Detect which cell encompasses the target text, then output its [x, y] center coordinate. 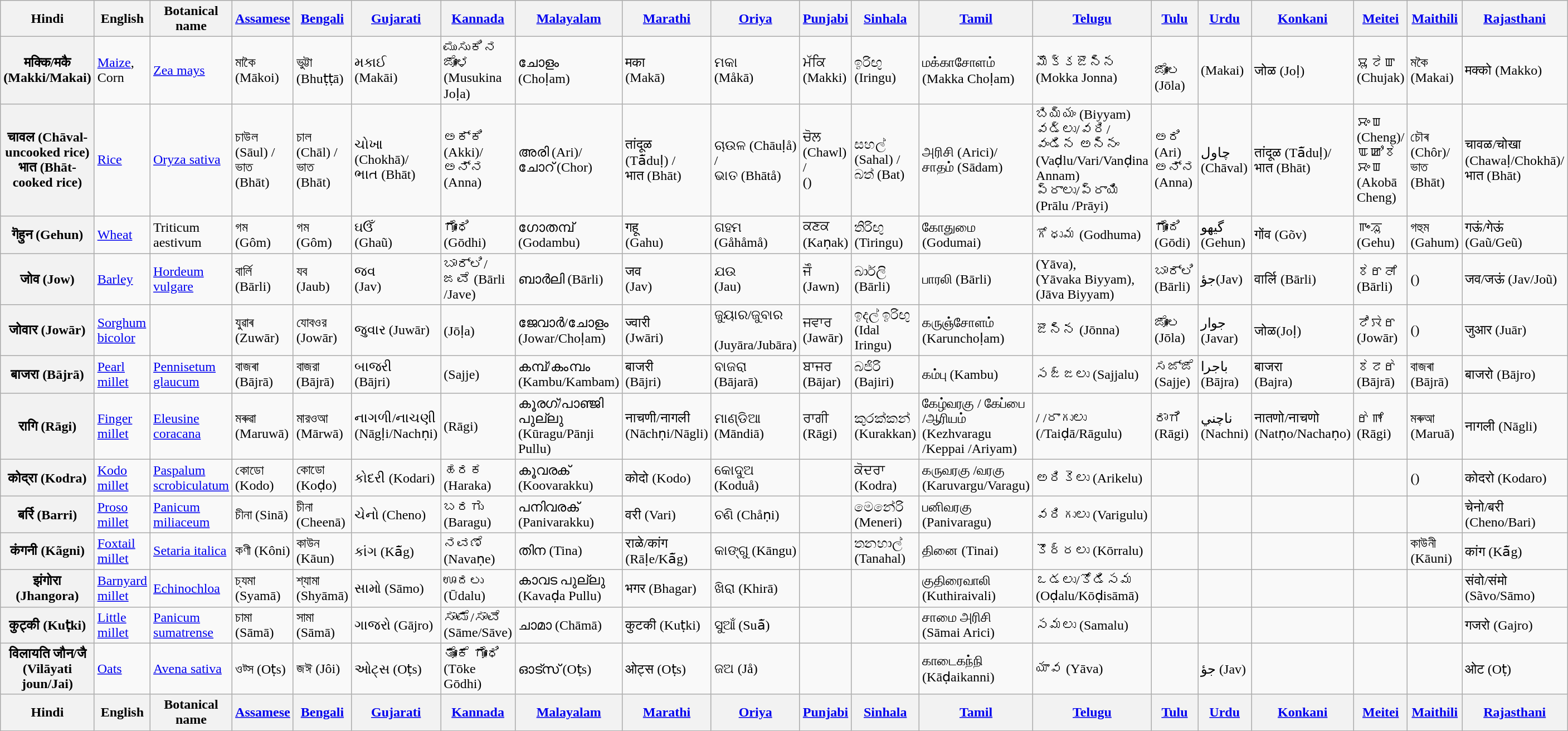
ಮುಸುಕಿನ ಜೋಳ(Musukina Joḷa) [478, 70]
ചോളം (Choḷam) [568, 70]
അരി (Ari)/ ചോറ് (Chor) [568, 160]
ओट (Oṭ) [1515, 669]
கேழ்வரகு / கேப்பை /ஆரியம் (Kezhvaragu /Keppai /Ariyam) [976, 426]
ನವಣೆ (Navaṇe) [478, 552]
କୋଦୁଅ (Koduå) [756, 478]
কোডো (Kodo) [263, 478]
যোবওর (Jowār) [322, 330]
Hordeum vulgare [192, 279]
ওট্স (Oṭs) [263, 669]
جؤ(Jav) [1225, 279]
राळे/कांग (Rāḷe/Kā̃g) [666, 552]
ꯆꯦꯡ (Cheng)/ ꯑꯀꯪꯕꯥ ꯆꯦꯡ (Akobā Cheng) [1381, 160]
जव(Jav) [666, 279]
वरी (Vari) [666, 515]
যুৱাৰ(Zuwār) [263, 330]
பனிவரகு (Panivaragu) [976, 515]
ഗോതമ്പ് (Godambu) [568, 235]
ઘઉઁ (Ghaũ) [396, 235]
(Jōḷa) [478, 330]
तांदूळ (Tā̃duḷ)/ भात (Bhāt) [1303, 160]
ರಾಗಿ (Rāgi) [1175, 426]
Eleusine coracana [192, 426]
ମାଣ୍ଡିଆ(Māndiā) [756, 426]
মৰুৱা (Maruwā) [263, 426]
Finger millet [122, 426]
चावळ/चोखा (Chawaḷ/Chokhā)/ भात (Bhāt) [1515, 160]
मक्कि/मकै (Makki/Makai) [47, 70]
ಊದಲು (Ūdalu) [478, 588]
మొక్కజొన్న (Mokka Jonna) [1092, 70]
ꯆꯨꯖꯥꯛ (Chujak) [1381, 70]
কোডো (Koḍo) [322, 478]
ಅಕ್ಕಿ (Akki)/ ಅನ್ನ (Anna) [478, 160]
চীনা (Cheenā) [322, 515]
තනහාල් (Tanahal) [885, 552]
ఒడలు/కోడిసమ (Oḍalu/Kōḍisāmā) [1092, 588]
मका(Makā) [666, 70]
સામો (Sāmo) [396, 588]
ভুট্টা(Bhuṭṭā) [322, 70]
সামা (Sāmā) [322, 625]
ചാമാ (Chāmā) [568, 625]
ꯕꯥꯔꯂꯤ (Bārli) [1381, 279]
കമ്പ്/കംമ്പം (Kambu/Kambam) [568, 374]
(Rāgi) [478, 426]
बाजरा (Bājrā) [47, 374]
गऊं/गेऊं (Gaũ/Geũ) [1515, 235]
મકાઈ(Makāi) [396, 70]
தினை (Tinai) [976, 552]
ଖିରା (Khirā) [756, 588]
नागली (Nāgli) [1515, 426]
ਕਣਕ (Kaṇak) [826, 235]
තිරිඟු (Tiringu) [885, 235]
कोद्रा (Kodra) [47, 478]
கம்பு (Kambu) [976, 374]
Pearl millet [122, 374]
මෙනේරි (Meneri) [885, 515]
জঈ (Jôi) [322, 669]
ઓટ્સ (Oṭs) [396, 669]
બાજરી(Bājri) [396, 374]
वार्लि (Bārli) [1303, 279]
ચોખા (Chokhā)/ ભાત (Bhāt) [396, 160]
শ্যামা (Shyāmā) [322, 588]
കൂരഗ്/പാഞ്ജി പുല്ലു (Kūragu/Pānji Pullu) [568, 426]
ಬರಗು (Baragu) [478, 515]
କାଙ୍ଗୁ (Kāngu) [756, 552]
যব(Jaub) [322, 279]
జొన్న (Jōnna) [1092, 330]
Oats [122, 669]
Echinochloa [192, 588]
ਰਾਗੀ (Rāgi) [826, 426]
মৰুআ (Maruā) [1435, 426]
চীনা (Sinā) [263, 515]
जुआर (Juār) [1515, 330]
चेनो/बरी (Cheno/Bari) [1515, 515]
ಗೋದಿ (Gōdi) [1175, 235]
চাল (Chāl) / ভাত (Bhāt) [322, 160]
Little millet [122, 625]
ਬਾਜਰ (Bājar) [826, 374]
/ /రాగులు(/Taiḍā/Rāgulu) [1092, 426]
Panicum sumatrense [192, 625]
ଚଣି (Chåṇi) [756, 515]
ඉරිඟු (Iringu) [885, 70]
ഓട്സ് (Oṭs) [568, 669]
බාර්ලි (Bārli) [885, 279]
బియ్యం (Biyyam)వడ్లు/వరి/వండిన అన్నం (Vaḍlu/Vari/Vanḍina Annam)ప్రాలు/ప్రాయి (Prālu /Prāyi) [1092, 160]
जोव (Jow) [47, 279]
சாமை அரிசி (Sāmai Arici) [976, 625]
Wheat [122, 235]
कुटकी (Kuṭki) [666, 625]
संवो/संमो (Sãvo/Sāmo) [1515, 588]
भगर (Bhagar) [666, 588]
Pennisetum glaucum [192, 374]
Zea mays [192, 70]
බජිරි (Bajiri) [885, 374]
கோதுமை (Godumai) [976, 235]
සහල් (Sahal) / බත් (Bat) [885, 160]
ચેનો (Cheno) [396, 515]
(Makai) [1225, 70]
సమలు (Samalu) [1092, 625]
கருஞ்சோளம் (Karunchoḷam) [976, 330]
Proso millet [122, 515]
চাউল (Sāul) / ভাত (Bhāt) [263, 160]
जोळ (Joḷ) [1303, 70]
ओट्स (Oṭs) [666, 669]
जव/जऊं (Jav/Joũ) [1515, 279]
झंगोरा (Jhangora) [47, 588]
ମକା (Måkā) [756, 70]
જુવાર (Juwār) [396, 330]
गॆहुन (Gehun) [47, 235]
ज्वारी(Jwāri) [666, 330]
چاول(Chāval) [1225, 160]
चावल (Chāval-uncooked rice) भात (Bhāt-cooked rice) [47, 160]
ناچني(Nachni) [1225, 426]
ಸಜ್ಜೆ (Sajje) [1175, 374]
ಹರಕ (Haraka) [478, 478]
యావ (Yāva) [1092, 669]
అరికెలు (Arikelu) [1092, 478]
ଜଅ (Jå) [756, 669]
কাউন (Kāun) [322, 552]
തിന (Tina) [568, 552]
कोदरो (Kodaro) [1515, 478]
કોદરી (Kodari) [396, 478]
గోధుమ (Godhuma) [1092, 235]
குதிரைவாலி (Kuthiraivali) [976, 588]
மக்காசோளம் (Makka Choḷam) [976, 70]
চ্যমা (Syamā) [263, 588]
रागि (Rāgi) [47, 426]
गजरो (Gajro) [1515, 625]
মারওআ (Mārwā) [322, 426]
باجرا(Bājra) [1225, 374]
नातणो/नाचणो (Natṇo/Nachaṇo) [1303, 426]
कोदो (Kodo) [666, 478]
કાંગ (Kā̃g) [396, 552]
ꯖꯣꯋꯥꯔ (Jowār) [1381, 330]
ਮੱਕਿ(Makki) [826, 70]
ਕੋਦਰਾ (Kodra) [885, 478]
ಅರಿ (Ari) ಅನ್ನ (Anna) [1175, 160]
ജേവാർ/ചോളം (Jowar/Choḷam) [568, 330]
جوار(Javar) [1225, 330]
कांग (Kā̃g) [1515, 552]
جؤ (Jav) [1225, 669]
कंगनी (Kãgni) [47, 552]
ꯕꯥꯖꯔꯥ (Bājrā) [1381, 374]
গহুম (Gahum) [1435, 235]
बाजरा(Bajra) [1303, 374]
ಬಾರ್ಲಿ (Bārli) [1175, 279]
ತೋಕೆ ಗೋಧಿ (Tōke Gōdhi) [478, 669]
बाजरो (Bājro) [1515, 374]
ಬಾರ್ಲಿ/ಜವೆ (Bārli /Jave) [478, 279]
ବାଜରା(Bājarā) [756, 374]
ਜੋੰ (Jawn) [826, 279]
Barnyard millet [122, 588]
ꯔꯥꯒꯤ (Rāgi) [1381, 426]
ਚੋਲ (Chawl) / () [826, 160]
ಗೋಧಿ (Gōdhi) [478, 235]
பாரலி (Bārli) [976, 279]
ଗହମ(Gåhåmå) [756, 235]
காடைகந்நி (Kāḍaikanni) [976, 669]
तांदूळ(Tā̃duḷ) / भात (Bhāt) [666, 160]
പനിവരക് (Panivarakku) [568, 515]
মকৈ (Makai) [1435, 70]
వరిగులు (Varigulu) [1092, 515]
ଯଉ(Jau) [756, 279]
Oryza sativa [192, 160]
Barley [122, 279]
বাৰ্লি(Bārli) [263, 279]
அரிசி (Arici)/ சாதம் (Sādam) [976, 160]
কাউনী (Kāuni) [1435, 552]
ਜਵਾਰ (Jawār) [826, 330]
Avena sativa [192, 669]
Sorghum bicolor [122, 330]
Kodo millet [122, 478]
मक्को (Makko) [1515, 70]
కొర్రలు (Kōrralu) [1092, 552]
(Sajje) [478, 374]
চামা (Sāmā) [263, 625]
കൂവരക് (Koovarakku) [568, 478]
जोवार (Jowār) [47, 330]
কণী (Kôni) [263, 552]
ગાજરો (Gājro) [396, 625]
കാവട പുല്ലു (Kavaḍa Pullu) [568, 588]
মাকৈ(Mākoi) [263, 70]
ಸಾಮೆ/ಸಾವೆ (Sāme/Sāve) [478, 625]
विलायति जौन/जै (Vilāyati joun/Jai) [47, 669]
Panicum miliaceum [192, 515]
సజ్జలు (Sajjalu) [1092, 374]
கருவரகு /வரகு (Karuvargu/Varagu) [976, 478]
ଜୁୟାର/ଜୁବାର(Juyāra/Jubāra) [756, 330]
गहू(Gahu) [666, 235]
बर्रि (Barri) [47, 515]
बाजरी(Bājri) [666, 374]
කුරක්කන් (Kurakkan) [885, 426]
চৌৰ (Chôr)/ ভাত (Bhāt) [1435, 160]
Maize,Corn [122, 70]
Rice [122, 160]
Foxtail millet [122, 552]
गोंव (Gõv) [1303, 235]
ബാർലി (Bārli) [568, 279]
Triticum aestivum [192, 235]
(Yāva), (Yāvaka Biyyam), (Jāva Biyyam) [1092, 279]
कुट्की (Kuṭki) [47, 625]
گيهو(Gehun) [1225, 235]
Setaria italica [192, 552]
नाचणी/नागली(Nāchṇi/Nāgli) [666, 426]
বাজরা (Bājrā) [322, 374]
ඉදල් ඉරිඟු (Idal Iringu) [885, 330]
जोळ(Joḷ) [1303, 330]
નાગળી/નાચણી(Nāgḷi/Nachṇi) [396, 426]
ꯒꯦꯍꯨ (Gehu) [1381, 235]
Paspalum scrobiculatum [192, 478]
જવ(Jav) [396, 279]
ଚାଉଳ (Chāuḷå) / ଭାତ (Bhātå) [756, 160]
ସୁଆଁ (Suā̃) [756, 625]
